Pinpoint the cell where the given text exists, returning its (X, Y) midpoint coordinate. 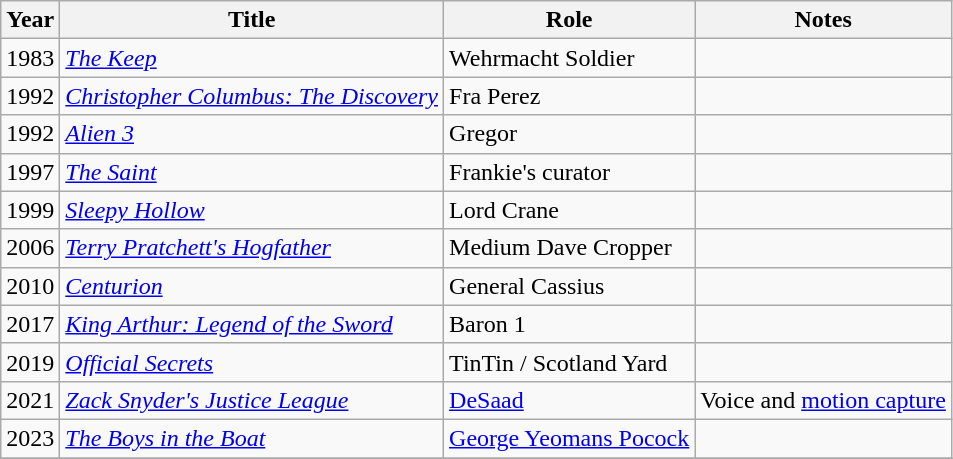
DeSaad (570, 400)
Christopher Columbus: The Discovery (252, 96)
TinTin / Scotland Yard (570, 362)
Year (30, 20)
Zack Snyder's Justice League (252, 400)
Terry Pratchett's Hogfather (252, 248)
1999 (30, 210)
2021 (30, 400)
2019 (30, 362)
The Boys in the Boat (252, 438)
Role (570, 20)
Lord Crane (570, 210)
King Arthur: Legend of the Sword (252, 324)
Title (252, 20)
Official Secrets (252, 362)
Frankie's curator (570, 172)
Notes (824, 20)
Wehrmacht Soldier (570, 58)
Medium Dave Cropper (570, 248)
2006 (30, 248)
The Saint (252, 172)
Alien 3 (252, 134)
George Yeomans Pocock (570, 438)
Baron 1 (570, 324)
Centurion (252, 286)
2017 (30, 324)
2023 (30, 438)
Voice and motion capture (824, 400)
1997 (30, 172)
The Keep (252, 58)
General Cassius (570, 286)
Fra Perez (570, 96)
Sleepy Hollow (252, 210)
1983 (30, 58)
Gregor (570, 134)
2010 (30, 286)
